Detect which cell encompasses the target text, then output its [X, Y] center coordinate. 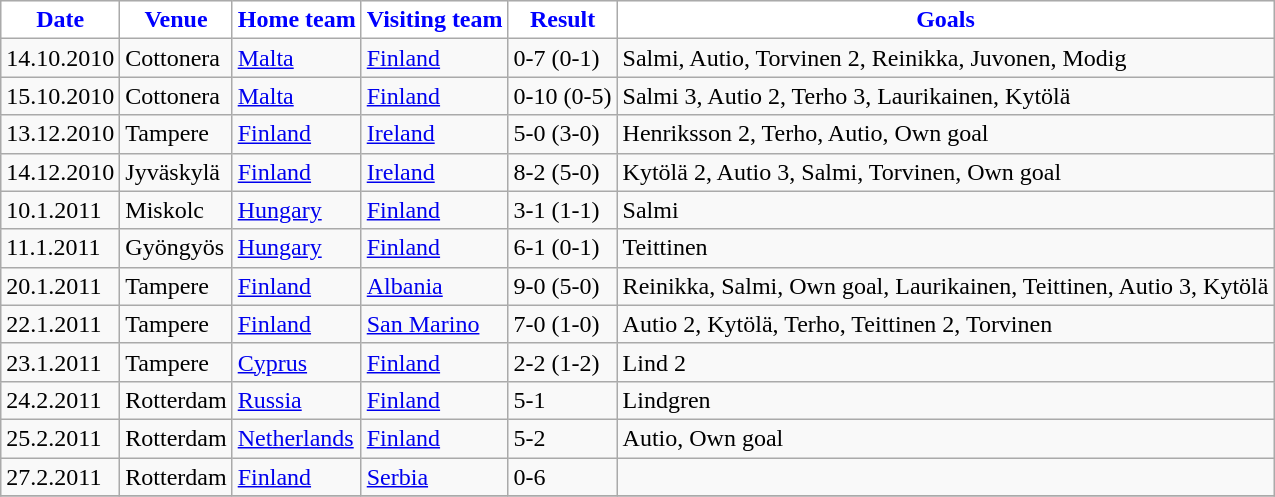
27.2.2011 [60, 477]
Henriksson 2, Terho, Autio, Own goal [946, 134]
Serbia [434, 477]
3-1 (1-1) [562, 210]
Gyöngyös [176, 248]
Visiting team [434, 20]
0-6 [562, 477]
Autio 2, Kytölä, Terho, Teittinen 2, Torvinen [946, 324]
Reinikka, Salmi, Own goal, Laurikainen, Teittinen, Autio 3, Kytölä [946, 286]
Russia [296, 400]
0-10 (0-5) [562, 96]
5-2 [562, 438]
Autio, Own goal [946, 438]
7-0 (1-0) [562, 324]
Venue [176, 20]
13.12.2010 [60, 134]
22.1.2011 [60, 324]
Salmi [946, 210]
Date [60, 20]
25.2.2011 [60, 438]
Goals [946, 20]
6-1 (0-1) [562, 248]
Cyprus [296, 362]
Miskolc [176, 210]
5-1 [562, 400]
Salmi 3, Autio 2, Terho 3, Laurikainen, Kytölä [946, 96]
Kytölä 2, Autio 3, Salmi, Torvinen, Own goal [946, 172]
San Marino [434, 324]
Home team [296, 20]
Lindgren [946, 400]
0-7 (0-1) [562, 58]
14.12.2010 [60, 172]
5-0 (3-0) [562, 134]
8-2 (5-0) [562, 172]
20.1.2011 [60, 286]
Lind 2 [946, 362]
Netherlands [296, 438]
9-0 (5-0) [562, 286]
Teittinen [946, 248]
24.2.2011 [60, 400]
23.1.2011 [60, 362]
11.1.2011 [60, 248]
15.10.2010 [60, 96]
2-2 (1-2) [562, 362]
Salmi, Autio, Torvinen 2, Reinikka, Juvonen, Modig [946, 58]
Albania [434, 286]
10.1.2011 [60, 210]
Jyväskylä [176, 172]
Result [562, 20]
14.10.2010 [60, 58]
